For the text-containing cell, return its midpoint in (x, y) coordinate format. 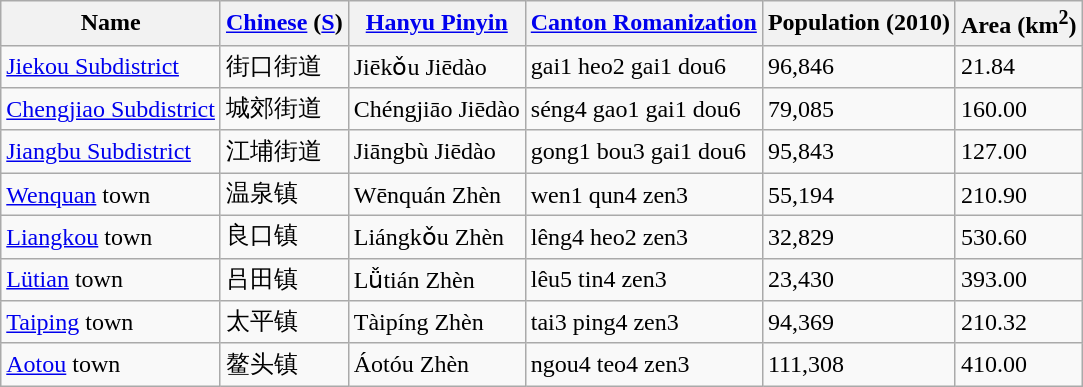
Hanyu Pinyin (436, 24)
111,308 (858, 364)
Jiekou Subdistrict (111, 66)
Tàipíng Zhèn (436, 322)
lêu5 tin4 zen3 (644, 280)
127.00 (1018, 152)
街口街道 (284, 66)
Population (2010) (858, 24)
江埔街道 (284, 152)
吕田镇 (284, 280)
23,430 (858, 280)
Canton Romanization (644, 24)
Chéngjiāo Jiēdào (436, 110)
wen1 qun4 zen3 (644, 194)
Lütian town (111, 280)
Lǚtián Zhèn (436, 280)
gong1 bou3 gai1 dou6 (644, 152)
良口镇 (284, 238)
393.00 (1018, 280)
Jiangbu Subdistrict (111, 152)
210.32 (1018, 322)
Chengjiao Subdistrict (111, 110)
Area (km2) (1018, 24)
Jiēkǒu Jiēdào (436, 66)
太平镇 (284, 322)
Jiāngbù Jiēdào (436, 152)
410.00 (1018, 364)
温泉镇 (284, 194)
95,843 (858, 152)
Áotóu Zhèn (436, 364)
lêng4 heo2 zen3 (644, 238)
Name (111, 24)
Wenquan town (111, 194)
94,369 (858, 322)
Liángkǒu Zhèn (436, 238)
城郊街道 (284, 110)
96,846 (858, 66)
Taiping town (111, 322)
32,829 (858, 238)
Liangkou town (111, 238)
21.84 (1018, 66)
鳌头镇 (284, 364)
210.90 (1018, 194)
séng4 gao1 gai1 dou6 (644, 110)
160.00 (1018, 110)
Wēnquán Zhèn (436, 194)
ngou4 teo4 zen3 (644, 364)
530.60 (1018, 238)
55,194 (858, 194)
Chinese (S) (284, 24)
tai3 ping4 zen3 (644, 322)
Aotou town (111, 364)
gai1 heo2 gai1 dou6 (644, 66)
79,085 (858, 110)
